Return the [x, y] coordinate for the center point of the cell that contains the specified text.  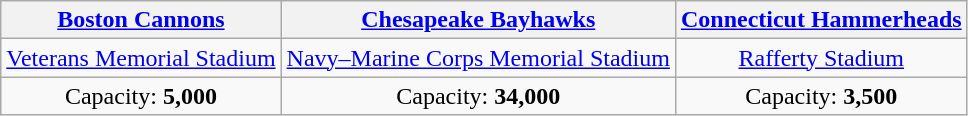
Capacity: 34,000 [478, 96]
Rafferty Stadium [821, 58]
Boston Cannons [141, 20]
Capacity: 3,500 [821, 96]
Veterans Memorial Stadium [141, 58]
Capacity: 5,000 [141, 96]
Chesapeake Bayhawks [478, 20]
Connecticut Hammerheads [821, 20]
Navy–Marine Corps Memorial Stadium [478, 58]
